Scan for the cell matching the given text and deliver its [x, y] coordinate at center. 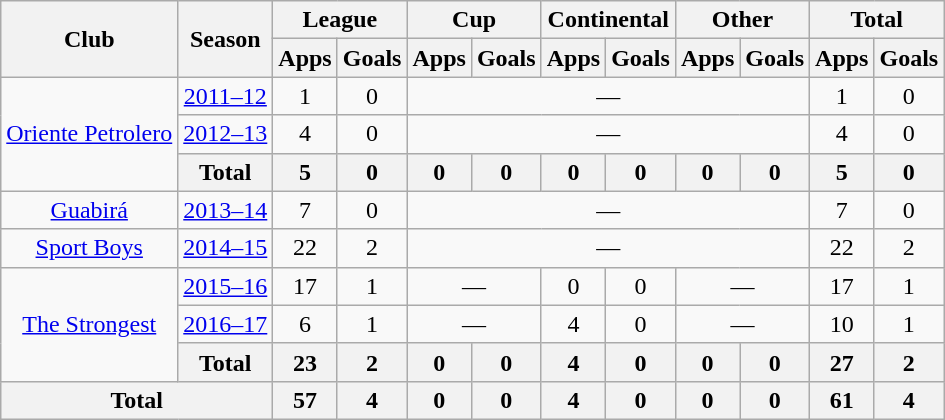
Oriente Petrolero [90, 134]
57 [305, 400]
2016–17 [226, 324]
2014–15 [226, 248]
61 [842, 400]
Season [226, 39]
10 [842, 324]
Club [90, 39]
Continental [608, 20]
6 [305, 324]
League [340, 20]
Guabirá [90, 210]
Sport Boys [90, 248]
23 [305, 362]
2012–13 [226, 134]
Cup [474, 20]
27 [842, 362]
2011–12 [226, 96]
2015–16 [226, 286]
2013–14 [226, 210]
Other [742, 20]
The Strongest [90, 324]
